Find where the given text appears and provide that cell's center as (X, Y) coordinate. 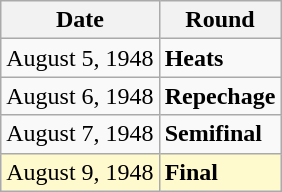
August 9, 1948 (80, 172)
Repechage (220, 96)
Round (220, 20)
Semifinal (220, 134)
Heats (220, 58)
Final (220, 172)
August 5, 1948 (80, 58)
August 6, 1948 (80, 96)
Date (80, 20)
August 7, 1948 (80, 134)
